Determine the [x, y] coordinate at the center of the cell enclosing the given text.  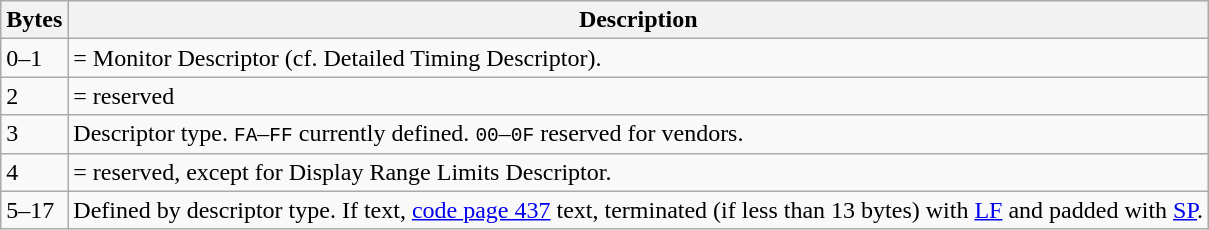
3 [34, 134]
4 [34, 172]
= Monitor Descriptor (cf. Detailed Timing Descriptor). [638, 58]
2 [34, 96]
Description [638, 20]
Defined by descriptor type. If text, code page 437 text, terminated (if less than 13 bytes) with LF and padded with SP. [638, 210]
Bytes [34, 20]
= reserved, except for Display Range Limits Descriptor. [638, 172]
0–1 [34, 58]
5–17 [34, 210]
= reserved [638, 96]
Descriptor type. FA–FF currently defined. 00–0F reserved for vendors. [638, 134]
